Scan for the cell matching the given text and deliver its (X, Y) coordinate at center. 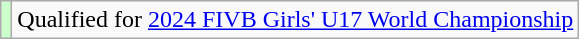
Qualified for 2024 FIVB Girls' U17 World Championship (296, 20)
